Detect which cell encompasses the target text, then output its (X, Y) center coordinate. 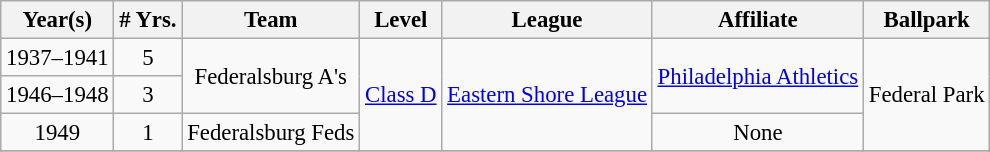
Federalsburg A's (271, 76)
Federalsburg Feds (271, 133)
1946–1948 (58, 95)
Eastern Shore League (547, 96)
Level (401, 20)
5 (148, 58)
1937–1941 (58, 58)
# Yrs. (148, 20)
1 (148, 133)
Philadelphia Athletics (758, 76)
Year(s) (58, 20)
Class D (401, 96)
Ballpark (926, 20)
Affiliate (758, 20)
Team (271, 20)
None (758, 133)
3 (148, 95)
1949 (58, 133)
League (547, 20)
Federal Park (926, 96)
